Detect which cell encompasses the target text, then output its [X, Y] center coordinate. 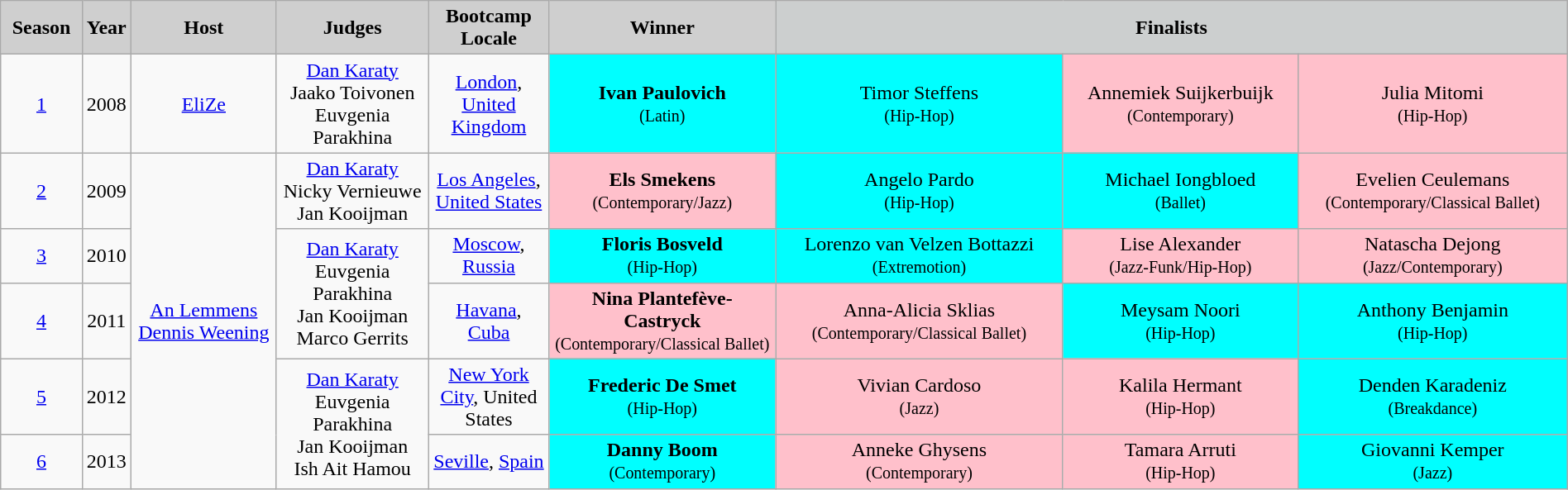
Moscow, Russia [489, 256]
Dan KaratyEuvgenia ParakhinaJan KooijmanIsh Ait Hamou [352, 423]
2010 [106, 256]
Timor Steffens (Hip-Hop) [920, 104]
Kalila Hermant (Hip-Hop) [1180, 397]
London, United Kingdom [489, 104]
1 [41, 104]
Floris Bosveld (Hip-Hop) [662, 256]
EliZe [203, 104]
Finalists [1172, 28]
5 [41, 397]
Year [106, 28]
Bootcamp Locale [489, 28]
New York City, United States [489, 397]
Tamara Arruti (Hip-Hop) [1180, 461]
6 [41, 461]
2009 [106, 191]
Denden Karadeniz (Breakdance) [1432, 397]
3 [41, 256]
Anthony Benjamin (Hip-Hop) [1432, 321]
Frederic De Smet (Hip-Hop) [662, 397]
Havana, Cuba [489, 321]
Winner [662, 28]
2011 [106, 321]
Annemiek Suijkerbuijk (Contemporary) [1180, 104]
Angelo Pardo (Hip-Hop) [920, 191]
Evelien Ceulemans (Contemporary/Classical Ballet) [1432, 191]
Lorenzo van Velzen Bottazzi (Extremotion) [920, 256]
Julia Mitomi (Hip-Hop) [1432, 104]
Ivan Paulovich (Latin) [662, 104]
Danny Boom (Contemporary) [662, 461]
An LemmensDennis Weening [203, 321]
2 [41, 191]
Lise Alexander (Jazz-Funk/Hip-Hop) [1180, 256]
Dan Karaty Nicky VernieuweJan Kooijman [352, 191]
Meysam Noori (Hip-Hop) [1180, 321]
Judges [352, 28]
Vivian Cardoso (Jazz) [920, 397]
2013 [106, 461]
Host [203, 28]
2012 [106, 397]
4 [41, 321]
Els Smekens (Contemporary/Jazz) [662, 191]
Natascha Dejong (Jazz/Contemporary) [1432, 256]
2008 [106, 104]
Season [41, 28]
Seville, Spain [489, 461]
Anna-Alicia Sklias (Contemporary/Classical Ballet) [920, 321]
Nina Plantefève-Castryck (Contemporary/Classical Ballet) [662, 321]
Los Angeles, United States [489, 191]
Anneke Ghysens (Contemporary) [920, 461]
Michael Iongbloed (Ballet) [1180, 191]
Dan KaratyJaako ToivonenEuvgenia Parakhina [352, 104]
Giovanni Kemper (Jazz) [1432, 461]
Dan KaratyEuvgenia ParakhinaJan KooijmanMarco Gerrits [352, 294]
